Pinpoint the cell where the given text exists, returning its (x, y) midpoint coordinate. 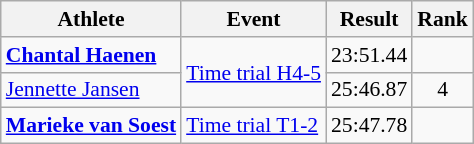
Marieke van Soest (91, 126)
4 (442, 90)
Chantal Haenen (91, 55)
Result (369, 19)
23:51.44 (369, 55)
Athlete (91, 19)
Rank (442, 19)
25:46.87 (369, 90)
Event (254, 19)
Time trial H4-5 (254, 72)
25:47.78 (369, 126)
Jennette Jansen (91, 90)
Time trial T1-2 (254, 126)
